Detect which cell encompasses the target text, then output its (x, y) center coordinate. 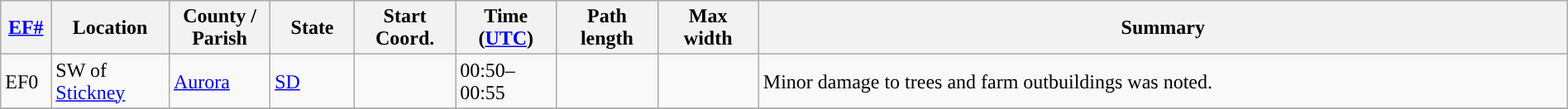
00:50–00:55 (506, 81)
Minor damage to trees and farm outbuildings was noted. (1163, 81)
Start Coord. (404, 28)
EF# (26, 28)
Summary (1163, 28)
County / Parish (219, 28)
SW of Stickney (111, 81)
EF0 (26, 81)
Location (111, 28)
Max width (708, 28)
Path length (607, 28)
SD (313, 81)
State (313, 28)
Time (UTC) (506, 28)
Aurora (219, 81)
